Output the (x, y) coordinate of the center of the cell containing the given text.  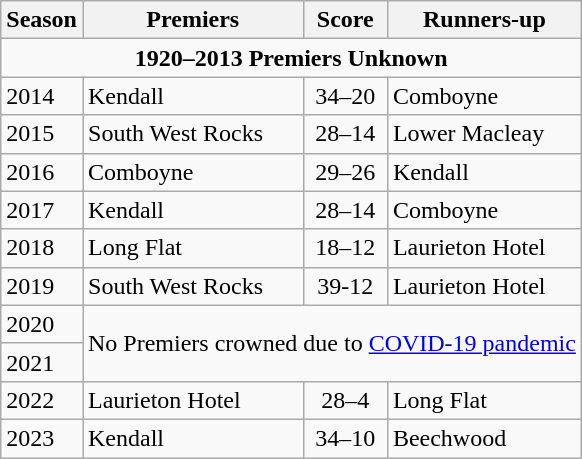
28–4 (345, 400)
1920–2013 Premiers Unknown (292, 58)
29–26 (345, 172)
34–20 (345, 96)
Score (345, 20)
2016 (42, 172)
2018 (42, 248)
2017 (42, 210)
2022 (42, 400)
2021 (42, 362)
2023 (42, 438)
No Premiers crowned due to COVID-19 pandemic (332, 343)
34–10 (345, 438)
Beechwood (484, 438)
18–12 (345, 248)
Lower Macleay (484, 134)
2020 (42, 324)
Season (42, 20)
39-12 (345, 286)
Runners-up (484, 20)
2014 (42, 96)
Premiers (192, 20)
2019 (42, 286)
2015 (42, 134)
